Determine the (x, y) coordinate at the center of the cell enclosing the given text.  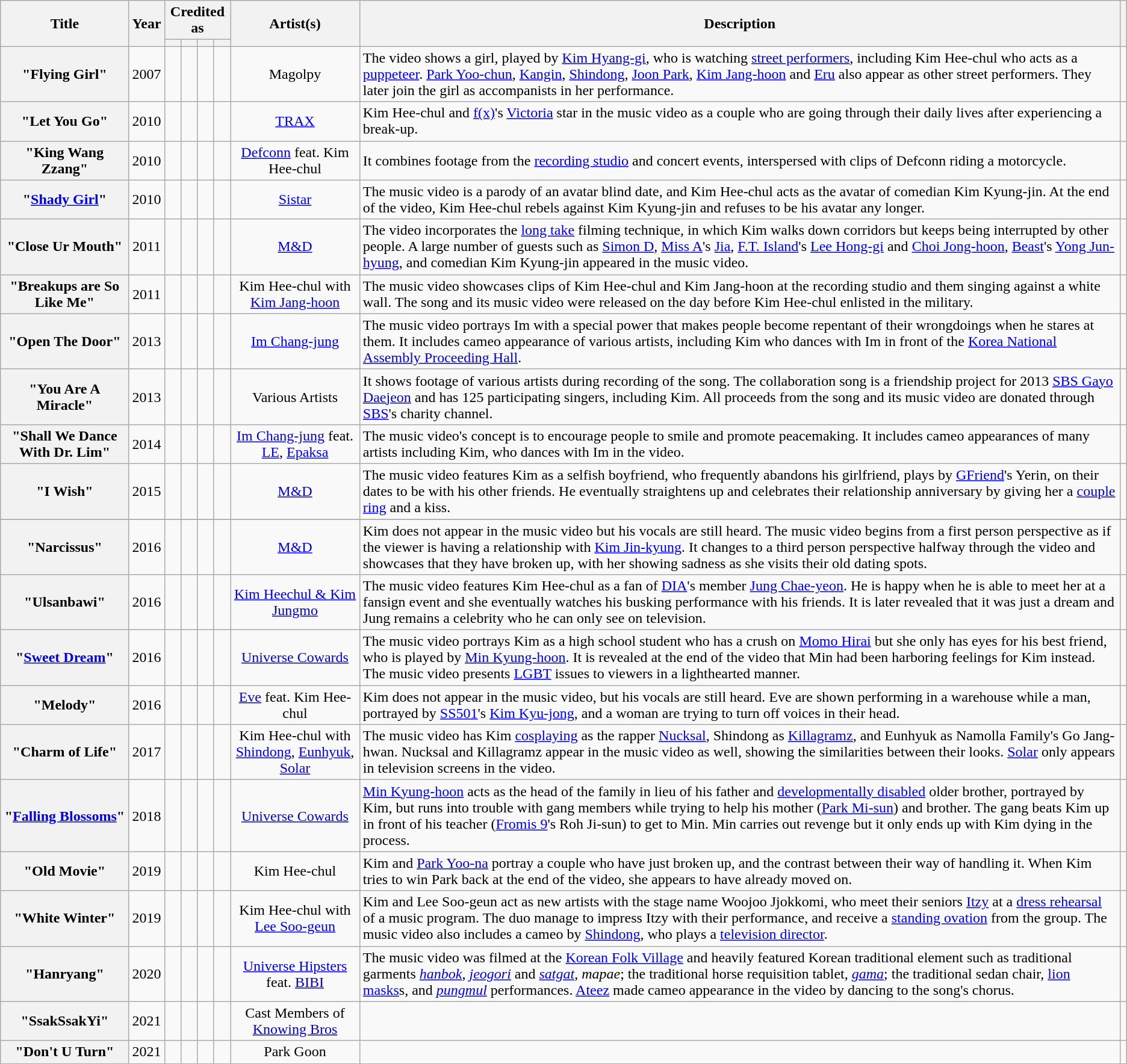
Kim Hee-chul with Lee Soo-geun (295, 918)
"Close Ur Mouth" (65, 247)
Cast Members of Knowing Bros (295, 1021)
2014 (147, 444)
"SsakSsakYi" (65, 1021)
Park Goon (295, 1052)
"Narcissus" (65, 546)
Universe Hipsters feat. BIBI (295, 974)
Kim Heechul & Kim Jungmo (295, 602)
"Falling Blossoms" (65, 816)
"Shady Girl" (65, 200)
"Melody" (65, 705)
2018 (147, 816)
It combines footage from the recording studio and concert events, interspersed with clips of Defconn riding a motorcycle. (739, 160)
Kim Hee-chul with Shindong, Eunhyuk, Solar (295, 752)
"Old Movie" (65, 871)
Eve feat. Kim Hee-chul (295, 705)
Description (739, 23)
TRAX (295, 122)
Kim Hee-chul with Kim Jang-hoon (295, 294)
Kim Hee-chul and f(x)'s Victoria star in the music video as a couple who are going through their daily lives after experiencing a break-up. (739, 122)
"You Are A Miracle" (65, 397)
"Don't U Turn" (65, 1052)
"I Wish" (65, 491)
"King Wang Zzang" (65, 160)
Various Artists (295, 397)
"Hanryang" (65, 974)
Title (65, 23)
Im Chang-jung feat. LE, Epaksa (295, 444)
"Charm of Life" (65, 752)
Defconn feat. Kim Hee-chul (295, 160)
"White Winter" (65, 918)
"Shall We Dance With Dr. Lim" (65, 444)
Kim Hee-chul (295, 871)
2020 (147, 974)
2015 (147, 491)
Artist(s) (295, 23)
"Breakups are So Like Me" (65, 294)
Magolpy (295, 74)
2007 (147, 74)
"Open The Door" (65, 341)
"Ulsanbawi" (65, 602)
2017 (147, 752)
"Sweet Dream" (65, 658)
Sistar (295, 200)
Credited as (197, 20)
"Flying Girl" (65, 74)
Year (147, 23)
"Let You Go" (65, 122)
Im Chang-jung (295, 341)
